For the text-containing cell, return its midpoint in (x, y) coordinate format. 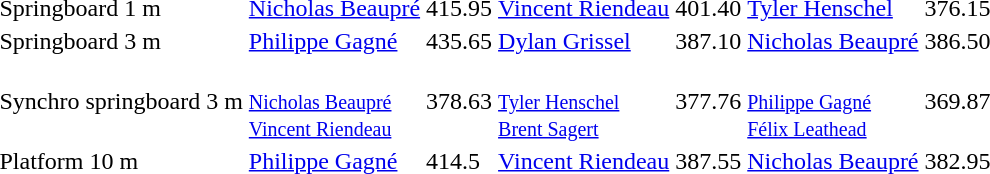
435.65 (460, 41)
Dylan Grissel (584, 41)
Nicholas Beaupré (833, 41)
387.10 (708, 41)
Philippe Gagné (334, 41)
Tyler HenschelBrent Sagert (584, 101)
378.63 (460, 101)
Philippe GagnéFélix Leathead (833, 101)
Nicholas BeaupréVincent Riendeau (334, 101)
377.76 (708, 101)
